Output the [x, y] coordinate of the center of the cell containing the given text.  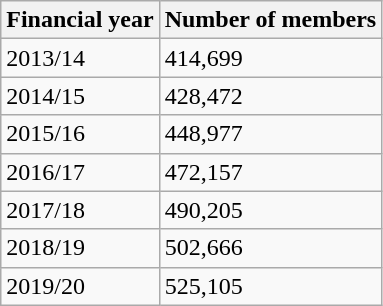
502,666 [270, 248]
2017/18 [80, 210]
448,977 [270, 134]
490,205 [270, 210]
Financial year [80, 20]
525,105 [270, 286]
2013/14 [80, 58]
2018/19 [80, 248]
2015/16 [80, 134]
472,157 [270, 172]
Number of members [270, 20]
428,472 [270, 96]
2014/15 [80, 96]
414,699 [270, 58]
2019/20 [80, 286]
2016/17 [80, 172]
